Return the [X, Y] coordinate for the center point of the cell that contains the specified text.  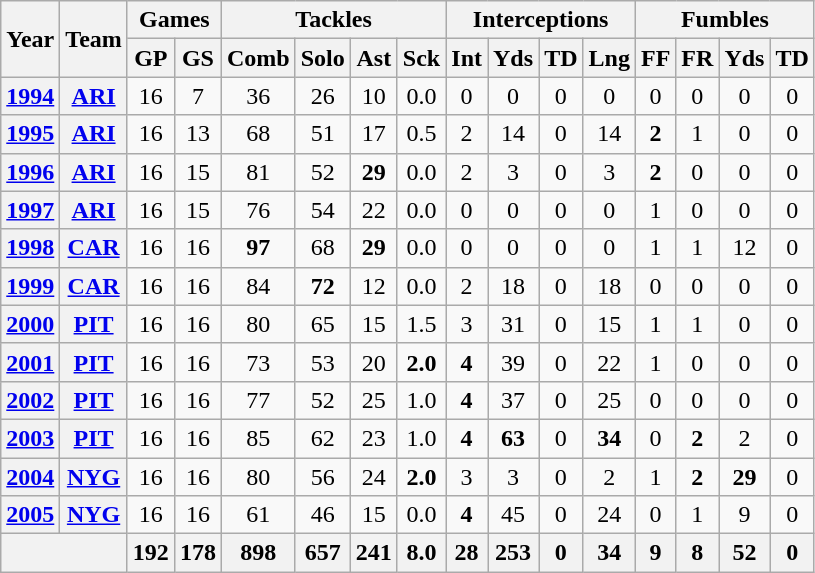
GP [150, 58]
65 [322, 324]
26 [322, 96]
45 [514, 515]
FR [698, 58]
8 [698, 553]
85 [258, 438]
31 [514, 324]
2003 [30, 438]
178 [198, 553]
Tackles [333, 20]
51 [322, 134]
0.5 [421, 134]
81 [258, 172]
1997 [30, 210]
73 [258, 362]
1999 [30, 286]
8.0 [421, 553]
Interceptions [541, 20]
63 [514, 438]
77 [258, 400]
Year [30, 39]
Lng [609, 58]
2000 [30, 324]
Fumbles [724, 20]
Sck [421, 58]
62 [322, 438]
39 [514, 362]
2005 [30, 515]
1998 [30, 248]
241 [374, 553]
Ast [374, 58]
56 [322, 477]
23 [374, 438]
72 [322, 286]
Comb [258, 58]
53 [322, 362]
13 [198, 134]
2001 [30, 362]
54 [322, 210]
1994 [30, 96]
7 [198, 96]
253 [514, 553]
17 [374, 134]
657 [322, 553]
GS [198, 58]
28 [467, 553]
1.5 [421, 324]
37 [514, 400]
Games [174, 20]
2002 [30, 400]
10 [374, 96]
2004 [30, 477]
46 [322, 515]
97 [258, 248]
20 [374, 362]
Solo [322, 58]
Int [467, 58]
1996 [30, 172]
36 [258, 96]
FF [655, 58]
61 [258, 515]
898 [258, 553]
84 [258, 286]
76 [258, 210]
192 [150, 553]
1995 [30, 134]
Team [94, 39]
